Search for the cell housing the specified text and yield its [X, Y] center coordinate. 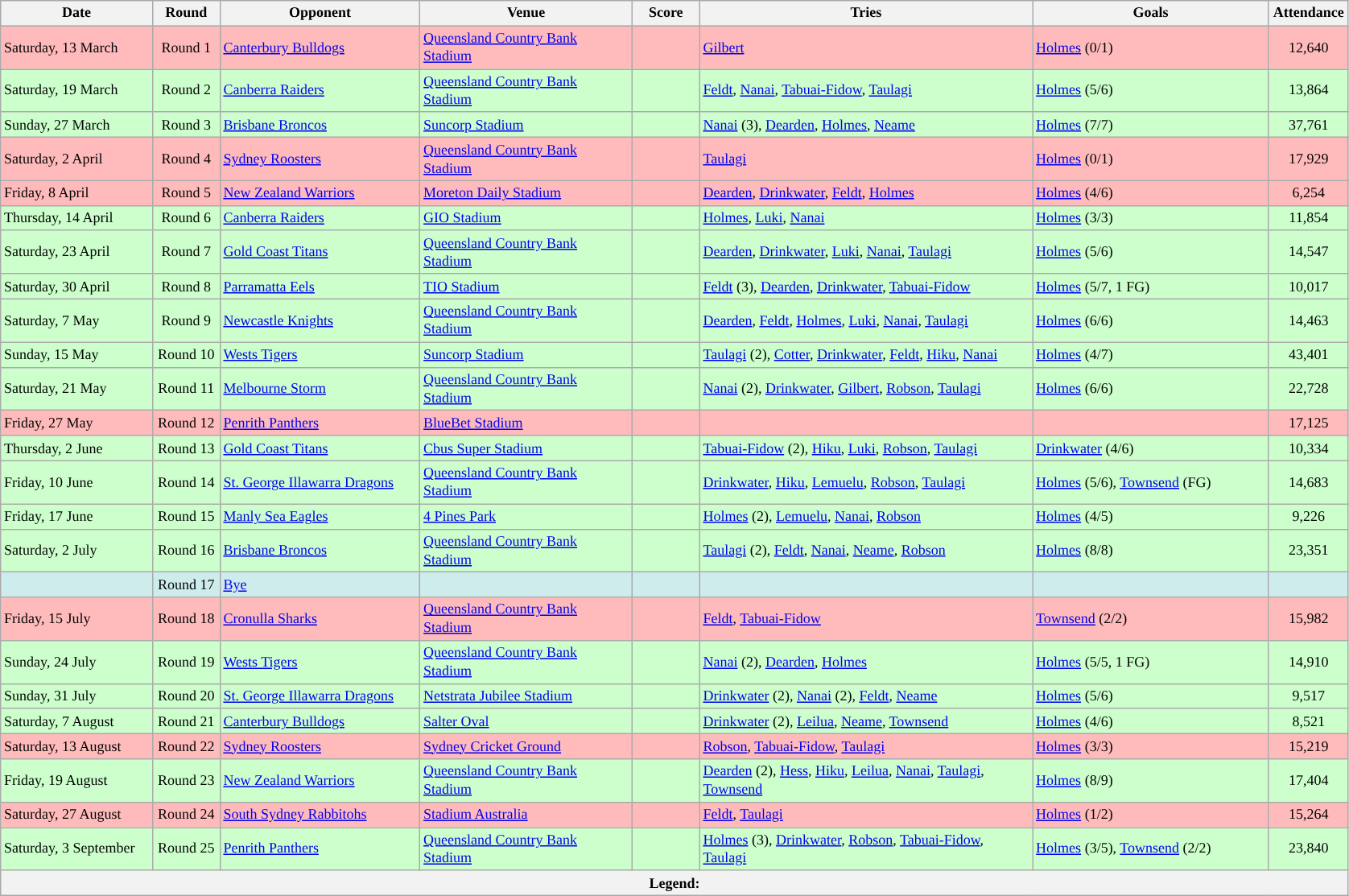
14,683 [1309, 482]
17,404 [1309, 781]
Round 23 [186, 781]
Round 2 [186, 91]
Round 15 [186, 517]
Round 11 [186, 389]
14,910 [1309, 663]
Netstrata Jubilee Stadium [526, 696]
Round 16 [186, 551]
Friday, 8 April [77, 193]
Sunday, 15 May [77, 354]
Cbus Super Stadium [526, 448]
Saturday, 2 July [77, 551]
Venue [526, 13]
Attendance [1309, 13]
Saturday, 7 May [77, 320]
Holmes (4/7) [1151, 354]
Saturday, 23 April [77, 252]
Robson, Tabuai-Fidow, Taulagi [866, 747]
Friday, 15 July [77, 619]
Dearden, Drinkwater, Feldt, Holmes [866, 193]
Round 22 [186, 747]
Saturday, 30 April [77, 287]
15,264 [1309, 815]
Round 8 [186, 287]
Round 20 [186, 696]
Round 6 [186, 217]
Round 25 [186, 849]
Stadium Australia [526, 815]
Moreton Daily Stadium [526, 193]
Round 13 [186, 448]
15,982 [1309, 619]
17,929 [1309, 159]
Feldt, Nanai, Tabuai-Fidow, Taulagi [866, 91]
Legend: [674, 882]
9,517 [1309, 696]
Sunday, 24 July [77, 663]
Cronulla Sharks [320, 619]
Saturday, 13 August [77, 747]
43,401 [1309, 354]
Score [666, 13]
Friday, 17 June [77, 517]
Saturday, 2 April [77, 159]
Round 21 [186, 721]
6,254 [1309, 193]
Saturday, 7 August [77, 721]
Round 10 [186, 354]
Saturday, 19 March [77, 91]
Holmes (5/6), Townsend (FG) [1151, 482]
Friday, 10 June [77, 482]
10,334 [1309, 448]
Holmes (3/5), Townsend (2/2) [1151, 849]
Drinkwater (2), Nanai (2), Feldt, Neame [866, 696]
Holmes (4/5) [1151, 517]
Round 18 [186, 619]
9,226 [1309, 517]
23,840 [1309, 849]
13,864 [1309, 91]
Bye [320, 584]
Friday, 19 August [77, 781]
Drinkwater (4/6) [1151, 448]
Taulagi (2), Cotter, Drinkwater, Feldt, Hiku, Nanai [866, 354]
Holmes, Luki, Nanai [866, 217]
Townsend (2/2) [1151, 619]
17,125 [1309, 423]
Holmes (3), Drinkwater, Robson, Tabuai-Fidow, Taulagi [866, 849]
Round 17 [186, 584]
Dearden, Feldt, Holmes, Luki, Nanai, Taulagi [866, 320]
Round 5 [186, 193]
12,640 [1309, 47]
22,728 [1309, 389]
Saturday, 13 March [77, 47]
10,017 [1309, 287]
Round [186, 13]
Feldt, Tabuai-Fidow [866, 619]
Nanai (2), Drinkwater, Gilbert, Robson, Taulagi [866, 389]
Feldt, Taulagi [866, 815]
Salter Oval [526, 721]
Saturday, 27 August [77, 815]
Round 9 [186, 320]
Dearden (2), Hess, Hiku, Leilua, Nanai, Taulagi, Townsend [866, 781]
BlueBet Stadium [526, 423]
Holmes (5/7, 1 FG) [1151, 287]
Round 3 [186, 124]
14,463 [1309, 320]
Parramatta Eels [320, 287]
Round 7 [186, 252]
Sunday, 31 July [77, 696]
Sunday, 27 March [77, 124]
Taulagi [866, 159]
TIO Stadium [526, 287]
Feldt (3), Dearden, Drinkwater, Tabuai-Fidow [866, 287]
Melbourne Storm [320, 389]
Saturday, 21 May [77, 389]
South Sydney Rabbitohs [320, 815]
Holmes (1/2) [1151, 815]
Nanai (3), Dearden, Holmes, Neame [866, 124]
23,351 [1309, 551]
Round 4 [186, 159]
Nanai (2), Dearden, Holmes [866, 663]
15,219 [1309, 747]
4 Pines Park [526, 517]
Round 12 [186, 423]
Thursday, 2 June [77, 448]
Friday, 27 May [77, 423]
Date [77, 13]
Goals [1151, 13]
Holmes (2), Lemuelu, Nanai, Robson [866, 517]
Drinkwater, Hiku, Lemuelu, Robson, Taulagi [866, 482]
Saturday, 3 September [77, 849]
11,854 [1309, 217]
14,547 [1309, 252]
GIO Stadium [526, 217]
Holmes (7/7) [1151, 124]
Tries [866, 13]
Holmes (5/5, 1 FG) [1151, 663]
Manly Sea Eagles [320, 517]
Holmes (8/8) [1151, 551]
Thursday, 14 April [77, 217]
Round 14 [186, 482]
Gilbert [866, 47]
Taulagi (2), Feldt, Nanai, Neame, Robson [866, 551]
Round 19 [186, 663]
Holmes (8/9) [1151, 781]
Tabuai-Fidow (2), Hiku, Luki, Robson, Taulagi [866, 448]
Round 24 [186, 815]
Newcastle Knights [320, 320]
8,521 [1309, 721]
Drinkwater (2), Leilua, Neame, Townsend [866, 721]
Sydney Cricket Ground [526, 747]
Dearden, Drinkwater, Luki, Nanai, Taulagi [866, 252]
Round 1 [186, 47]
37,761 [1309, 124]
Opponent [320, 13]
